Output the [X, Y] coordinate of the center of the cell containing the given text.  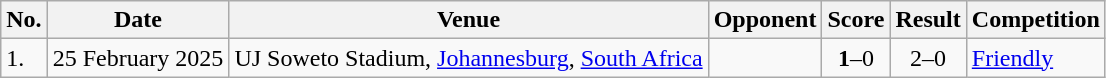
Date [138, 20]
Result [928, 20]
25 February 2025 [138, 58]
No. [24, 20]
Venue [468, 20]
Opponent [765, 20]
1–0 [856, 58]
Score [856, 20]
Competition [1036, 20]
UJ Soweto Stadium, Johannesburg, South Africa [468, 58]
2–0 [928, 58]
Friendly [1036, 58]
1. [24, 58]
